Determine the (X, Y) coordinate at the center of the cell enclosing the given text.  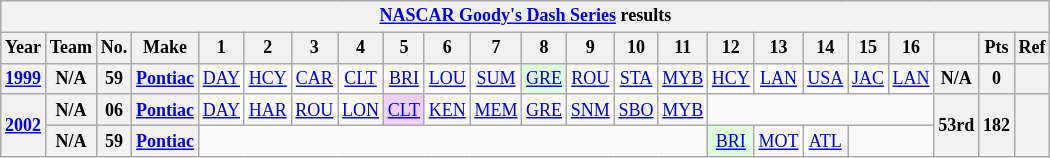
Team (70, 48)
JAC (868, 78)
182 (997, 125)
2002 (24, 125)
3 (314, 48)
HAR (268, 110)
Make (166, 48)
SNM (590, 110)
CAR (314, 78)
16 (911, 48)
No. (114, 48)
13 (778, 48)
USA (826, 78)
KEN (447, 110)
LOU (447, 78)
0 (997, 78)
MOT (778, 140)
LON (361, 110)
Pts (997, 48)
11 (683, 48)
MEM (496, 110)
Ref (1032, 48)
4 (361, 48)
15 (868, 48)
12 (732, 48)
ATL (826, 140)
SUM (496, 78)
STA (636, 78)
SBO (636, 110)
9 (590, 48)
NASCAR Goody's Dash Series results (526, 16)
6 (447, 48)
7 (496, 48)
10 (636, 48)
53rd (956, 125)
14 (826, 48)
1 (221, 48)
2 (268, 48)
8 (544, 48)
06 (114, 110)
1999 (24, 78)
5 (404, 48)
Year (24, 48)
